Search for the cell housing the specified text and yield its [X, Y] center coordinate. 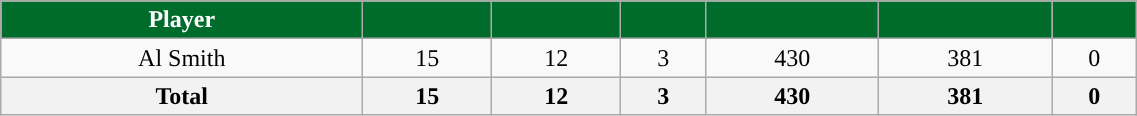
Al Smith [182, 58]
Total [182, 96]
Player [182, 20]
